Detect which cell encompasses the target text, then output its (X, Y) center coordinate. 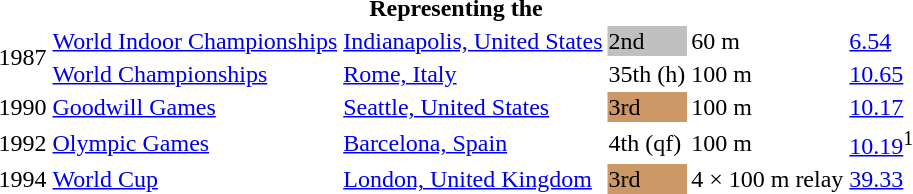
World Championships (195, 74)
Barcelona, Spain (473, 143)
Indianapolis, United States (473, 41)
Rome, Italy (473, 74)
Seattle, United States (473, 107)
World Indoor Championships (195, 41)
35th (h) (647, 74)
4th (qf) (647, 143)
Goodwill Games (195, 107)
Olympic Games (195, 143)
London, United Kingdom (473, 179)
2nd (647, 41)
60 m (768, 41)
World Cup (195, 179)
4 × 100 m relay (768, 179)
